Extract the (X, Y) coordinate from the center of the cell holding the provided text.  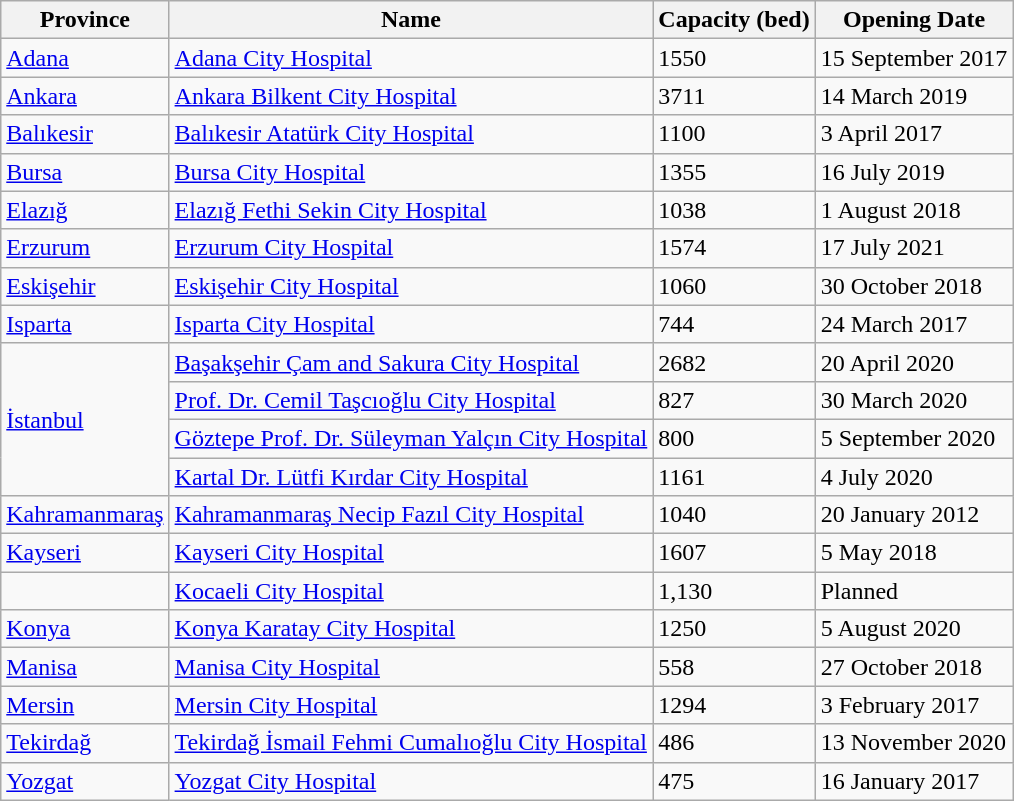
486 (734, 743)
1607 (734, 553)
Bursa City Hospital (411, 172)
Adana (85, 58)
İstanbul (85, 419)
Balıkesir Atatürk City Hospital (411, 134)
475 (734, 781)
5 August 2020 (914, 629)
Konya (85, 629)
Eskişehir (85, 286)
3 April 2017 (914, 134)
Isparta (85, 324)
Kayseri (85, 553)
1100 (734, 134)
1038 (734, 210)
Eskişehir City Hospital (411, 286)
Göztepe Prof. Dr. Süleyman Yalçın City Hospital (411, 438)
1 August 2018 (914, 210)
Erzurum (85, 248)
14 March 2019 (914, 96)
15 September 2017 (914, 58)
5 May 2018 (914, 553)
3711 (734, 96)
Mersin City Hospital (411, 705)
Adana City Hospital (411, 58)
5 September 2020 (914, 438)
Ankara (85, 96)
Yozgat (85, 781)
827 (734, 400)
13 November 2020 (914, 743)
Konya Karatay City Hospital (411, 629)
Prof. Dr. Cemil Taşcıoğlu City Hospital (411, 400)
744 (734, 324)
1161 (734, 477)
558 (734, 667)
Kahramanmaraş (85, 515)
16 January 2017 (914, 781)
Planned (914, 591)
800 (734, 438)
1040 (734, 515)
Opening Date (914, 20)
Isparta City Hospital (411, 324)
1574 (734, 248)
Elazığ (85, 210)
16 July 2019 (914, 172)
Kahramanmaraş Necip Fazıl City Hospital (411, 515)
1355 (734, 172)
Kartal Dr. Lütfi Kırdar City Hospital (411, 477)
4 July 2020 (914, 477)
1,130 (734, 591)
Name (411, 20)
30 October 2018 (914, 286)
20 April 2020 (914, 362)
Province (85, 20)
Bursa (85, 172)
Yozgat City Hospital (411, 781)
Elazığ Fethi Sekin City Hospital (411, 210)
Tekirdağ (85, 743)
27 October 2018 (914, 667)
Balıkesir (85, 134)
17 July 2021 (914, 248)
2682 (734, 362)
1060 (734, 286)
Mersin (85, 705)
Manisa (85, 667)
Başakşehir Çam and Sakura City Hospital (411, 362)
3 February 2017 (914, 705)
Manisa City Hospital (411, 667)
1550 (734, 58)
Erzurum City Hospital (411, 248)
20 January 2012 (914, 515)
1294 (734, 705)
1250 (734, 629)
Kocaeli City Hospital (411, 591)
Capacity (bed) (734, 20)
Tekirdağ İsmail Fehmi Cumalıoğlu City Hospital (411, 743)
Ankara Bilkent City Hospital (411, 96)
24 March 2017 (914, 324)
30 March 2020 (914, 400)
Kayseri City Hospital (411, 553)
